Locate the cell with the specified text and output its [X, Y] center coordinate. 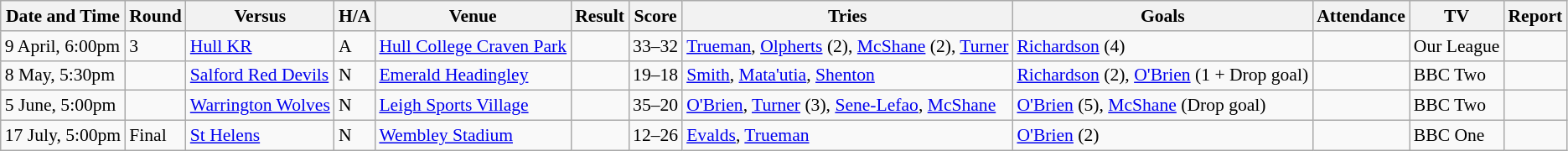
O'Brien (2) [1162, 136]
12–26 [655, 136]
Smith, Mata'utia, Shenton [847, 75]
35–20 [655, 106]
O'Brien, Turner (3), Sene-Lefao, McShane [847, 106]
Attendance [1361, 16]
TV [1457, 16]
Versus [260, 16]
Our League [1457, 46]
Hull KR [260, 46]
Result [600, 16]
5 June, 5:00pm [63, 106]
Date and Time [63, 16]
Salford Red Devils [260, 75]
Score [655, 16]
Round [156, 16]
Tries [847, 16]
Leigh Sports Village [473, 106]
Warrington Wolves [260, 106]
Trueman, Olpherts (2), McShane (2), Turner [847, 46]
Hull College Craven Park [473, 46]
Wembley Stadium [473, 136]
Report [1535, 16]
St Helens [260, 136]
8 May, 5:30pm [63, 75]
33–32 [655, 46]
Goals [1162, 16]
A [355, 46]
O'Brien (5), McShane (Drop goal) [1162, 106]
Final [156, 136]
Evalds, Trueman [847, 136]
Emerald Headingley [473, 75]
Venue [473, 16]
Richardson (2), O'Brien (1 + Drop goal) [1162, 75]
17 July, 5:00pm [63, 136]
19–18 [655, 75]
BBC One [1457, 136]
Richardson (4) [1162, 46]
9 April, 6:00pm [63, 46]
3 [156, 46]
H/A [355, 16]
